Capture the cell that displays the provided text and extract its (x, y) central coordinate. 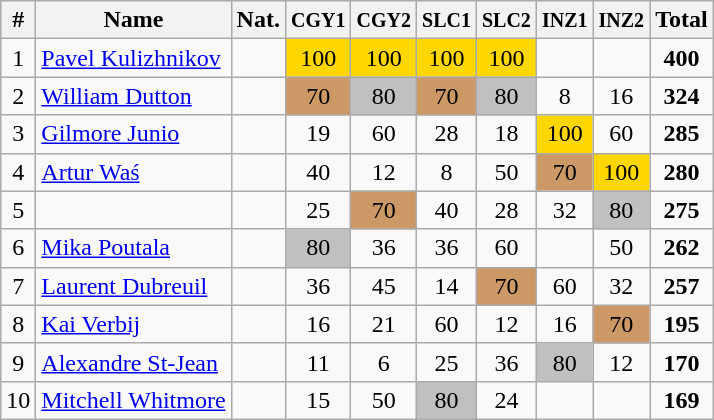
400 (682, 58)
285 (682, 134)
4 (18, 172)
169 (682, 400)
15 (318, 400)
INZ1 (564, 20)
Alexandre St-Jean (134, 362)
257 (682, 286)
19 (318, 134)
1 (18, 58)
William Dutton (134, 96)
SLC1 (446, 20)
21 (384, 324)
Kai Verbij (134, 324)
9 (18, 362)
14 (446, 286)
18 (506, 134)
280 (682, 172)
Gilmore Junio (134, 134)
262 (682, 248)
195 (682, 324)
Total (682, 20)
10 (18, 400)
# (18, 20)
Mika Poutala (134, 248)
5 (18, 210)
324 (682, 96)
170 (682, 362)
7 (18, 286)
3 (18, 134)
Laurent Dubreuil (134, 286)
2 (18, 96)
Name (134, 20)
Artur Waś (134, 172)
SLC2 (506, 20)
11 (318, 362)
24 (506, 400)
45 (384, 286)
Pavel Kulizhnikov (134, 58)
CGY1 (318, 20)
Nat. (258, 20)
Mitchell Whitmore (134, 400)
275 (682, 210)
INZ2 (622, 20)
CGY2 (384, 20)
